Output the (x, y) coordinate of the center of the cell containing the given text.  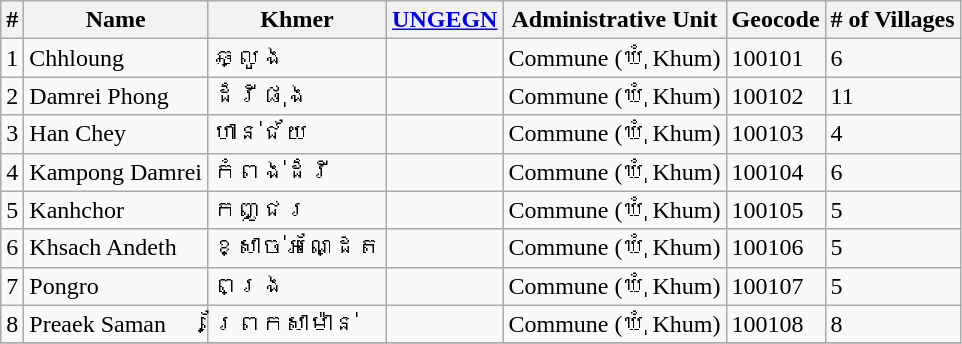
Kampong Damrei (116, 172)
Pongro (116, 286)
100106 (776, 248)
# of Villages (892, 20)
ព្រែកសាម៉ាន់ (296, 324)
Preaek Saman (116, 324)
100102 (776, 96)
UNGEGN (445, 20)
100101 (776, 58)
Kanhchor (116, 210)
100103 (776, 134)
Han Chey (116, 134)
Administrative Unit (614, 20)
100108 (776, 324)
ដំរីផុង (296, 96)
Khmer (296, 20)
# (12, 20)
100105 (776, 210)
1 (12, 58)
កំពង់ដំរី (296, 172)
ពង្រ (296, 286)
ហាន់ជ័យ (296, 134)
3 (12, 134)
11 (892, 96)
100104 (776, 172)
ឆ្លូង (296, 58)
Damrei Phong (116, 96)
កញ្ជរ (296, 210)
7 (12, 286)
Name (116, 20)
ខ្សាច់អណ្ដែត (296, 248)
Geocode (776, 20)
2 (12, 96)
100107 (776, 286)
Chhloung (116, 58)
Khsach Andeth (116, 248)
